Scan for the cell matching the given text and deliver its [X, Y] coordinate at center. 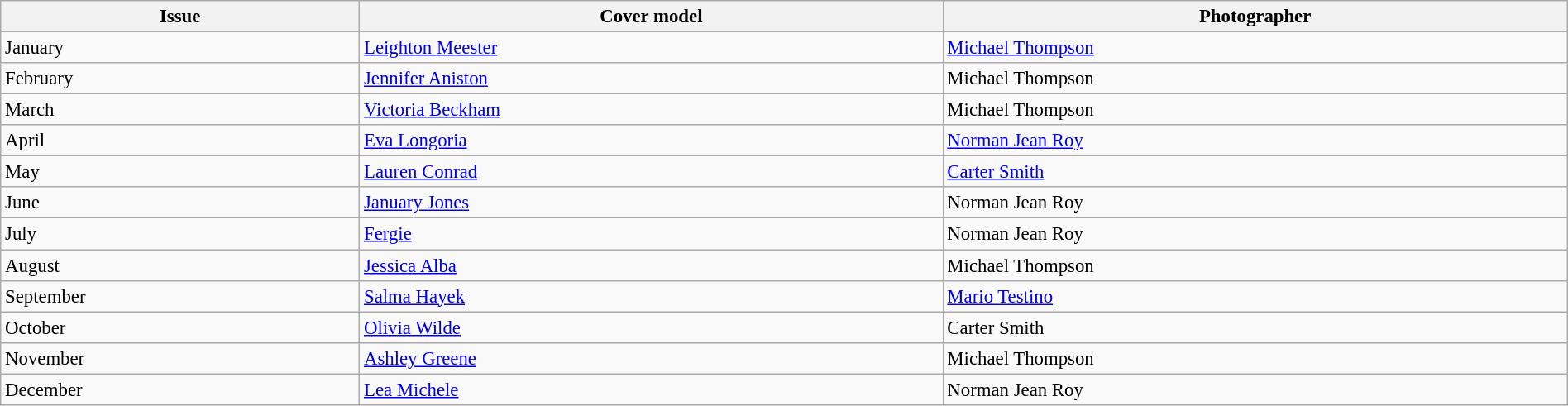
Victoria Beckham [652, 110]
February [180, 79]
Mario Testino [1255, 296]
Salma Hayek [652, 296]
Cover model [652, 17]
Olivia Wilde [652, 327]
Jessica Alba [652, 265]
July [180, 234]
Lauren Conrad [652, 172]
December [180, 389]
January Jones [652, 203]
Jennifer Aniston [652, 79]
Fergie [652, 234]
January [180, 48]
Eva Longoria [652, 141]
November [180, 358]
Leighton Meester [652, 48]
May [180, 172]
Photographer [1255, 17]
June [180, 203]
Ashley Greene [652, 358]
April [180, 141]
March [180, 110]
Lea Michele [652, 389]
October [180, 327]
August [180, 265]
Issue [180, 17]
September [180, 296]
